Determine the [X, Y] coordinate at the center of the cell enclosing the given text.  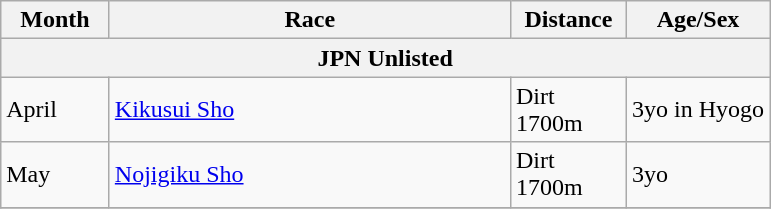
Kikusui Sho [310, 110]
Nojigiku Sho [310, 174]
Month [56, 20]
Race [310, 20]
April [56, 110]
3yo in Hyogo [698, 110]
Distance [568, 20]
JPN Unlisted [386, 58]
May [56, 174]
Age/Sex [698, 20]
3yo [698, 174]
